Scan for the cell matching the given text and deliver its (X, Y) coordinate at center. 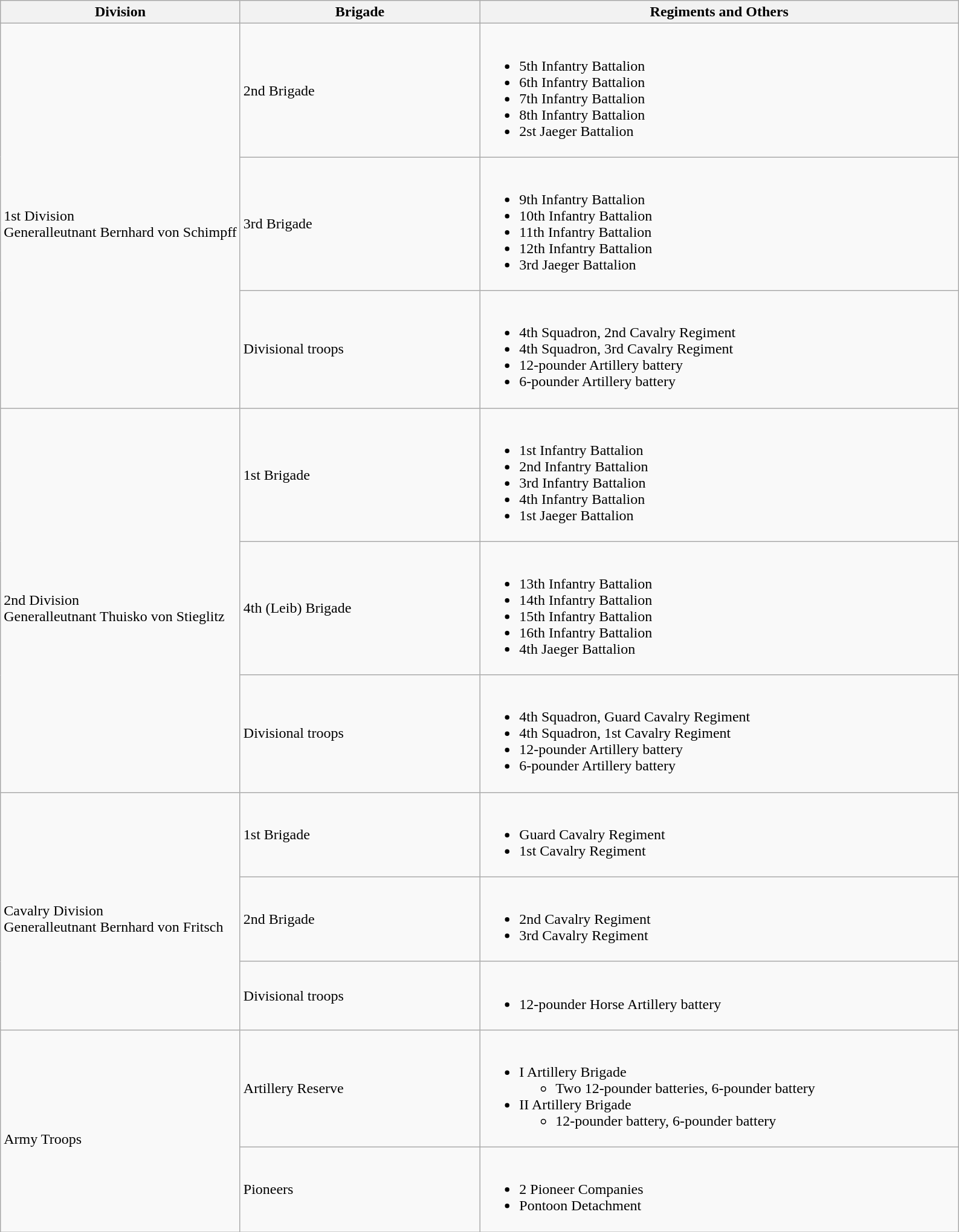
2nd Division Generalleutnant Thuisko von Stieglitz (121, 600)
3rd Brigade (360, 224)
Division (121, 12)
9th Infantry Battalion10th Infantry Battalion11th Infantry Battalion12th Infantry Battalion3rd Jaeger Battalion (719, 224)
Pioneers (360, 1189)
4th Squadron, Guard Cavalry Regiment4th Squadron, 1st Cavalry Regiment12-pounder Artillery battery6-pounder Artillery battery (719, 734)
13th Infantry Battalion14th Infantry Battalion15th Infantry Battalion16th Infantry Battalion4th Jaeger Battalion (719, 608)
I Artillery BrigadeTwo 12-pounder batteries, 6-pounder batteryII Artillery Brigade12-pounder battery, 6-pounder battery (719, 1088)
5th Infantry Battalion6th Infantry Battalion7th Infantry Battalion8th Infantry Battalion2st Jaeger Battalion (719, 91)
2 Pioneer CompaniesPontoon Detachment (719, 1189)
Artillery Reserve (360, 1088)
1st Division Generalleutnant Bernhard von Schimpff (121, 216)
12-pounder Horse Artillery battery (719, 996)
Regiments and Others (719, 12)
1st Infantry Battalion2nd Infantry Battalion3rd Infantry Battalion4th Infantry Battalion1st Jaeger Battalion (719, 475)
4th (Leib) Brigade (360, 608)
Guard Cavalry Regiment1st Cavalry Regiment (719, 834)
Brigade (360, 12)
Army Troops (121, 1130)
4th Squadron, 2nd Cavalry Regiment4th Squadron, 3rd Cavalry Regiment12-pounder Artillery battery6-pounder Artillery battery (719, 349)
Cavalry Division Generalleutnant Bernhard von Fritsch (121, 911)
2nd Cavalry Regiment3rd Cavalry Regiment (719, 919)
